Output the [x, y] coordinate of the center of the cell containing the given text.  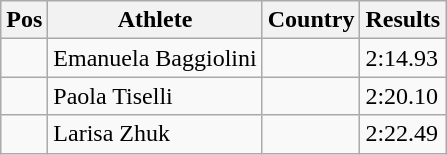
Pos [24, 20]
Paola Tiselli [155, 96]
2:14.93 [403, 58]
Country [311, 20]
Results [403, 20]
2:20.10 [403, 96]
Larisa Zhuk [155, 134]
Athlete [155, 20]
2:22.49 [403, 134]
Emanuela Baggiolini [155, 58]
